From the cell containing the given text, extract its center point as (x, y) coordinate. 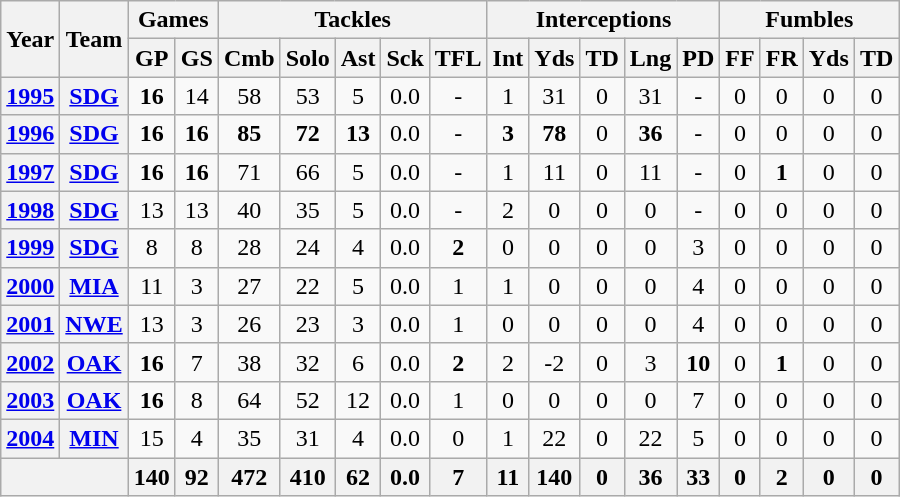
92 (196, 477)
1997 (30, 172)
1998 (30, 210)
Interceptions (604, 20)
Sck (405, 58)
1996 (30, 134)
Year (30, 39)
Team (94, 39)
85 (249, 134)
71 (249, 172)
PD (698, 58)
14 (196, 96)
2002 (30, 362)
Solo (308, 58)
Ast (358, 58)
2004 (30, 438)
66 (308, 172)
15 (152, 438)
2003 (30, 400)
28 (249, 248)
27 (249, 286)
MIN (94, 438)
32 (308, 362)
24 (308, 248)
FR (782, 58)
64 (249, 400)
40 (249, 210)
-2 (554, 362)
62 (358, 477)
Games (173, 20)
52 (308, 400)
410 (308, 477)
33 (698, 477)
6 (358, 362)
Lng (650, 58)
12 (358, 400)
472 (249, 477)
Cmb (249, 58)
72 (308, 134)
26 (249, 324)
10 (698, 362)
GP (152, 58)
NWE (94, 324)
53 (308, 96)
Tackles (352, 20)
2000 (30, 286)
58 (249, 96)
Int (508, 58)
TFL (458, 58)
23 (308, 324)
1995 (30, 96)
78 (554, 134)
GS (196, 58)
1999 (30, 248)
Fumbles (810, 20)
2001 (30, 324)
FF (740, 58)
MIA (94, 286)
38 (249, 362)
